Detect which cell encompasses the target text, then output its [X, Y] center coordinate. 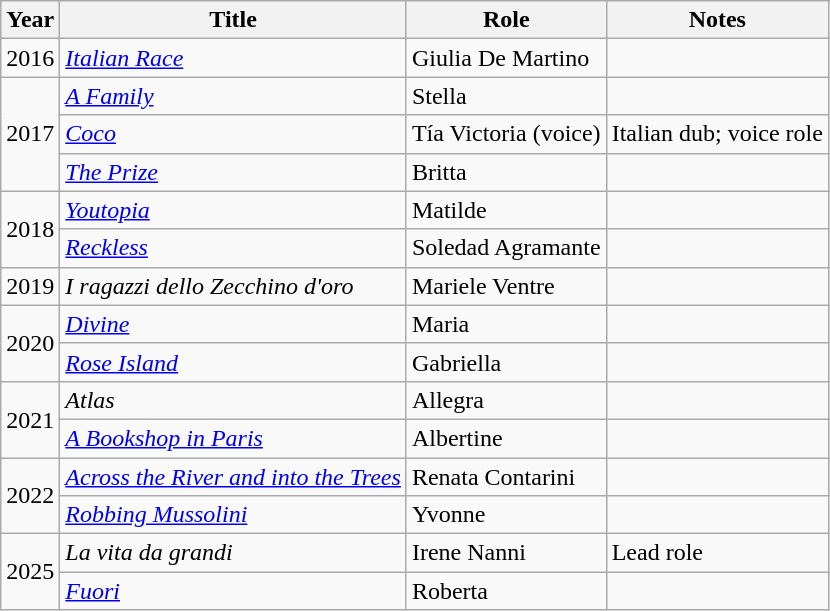
Italian Race [234, 58]
Roberta [506, 591]
Allegra [506, 400]
Atlas [234, 400]
Fuori [234, 591]
2020 [30, 343]
Renata Contarini [506, 477]
2019 [30, 286]
Maria [506, 324]
Divine [234, 324]
Youtopia [234, 210]
Title [234, 20]
Yvonne [506, 515]
Soledad Agramante [506, 248]
Role [506, 20]
The Prize [234, 172]
Stella [506, 96]
La vita da grandi [234, 553]
2022 [30, 496]
Year [30, 20]
Giulia De Martino [506, 58]
Coco [234, 134]
2018 [30, 229]
2016 [30, 58]
Across the River and into the Trees [234, 477]
A Family [234, 96]
Gabriella [506, 362]
Irene Nanni [506, 553]
Robbing Mussolini [234, 515]
Notes [717, 20]
Lead role [717, 553]
Italian dub; voice role [717, 134]
2021 [30, 419]
Rose Island [234, 362]
Matilde [506, 210]
Albertine [506, 438]
I ragazzi dello Zecchino d'oro [234, 286]
Mariele Ventre [506, 286]
A Bookshop in Paris [234, 438]
Reckless [234, 248]
Tía Victoria (voice) [506, 134]
2025 [30, 572]
2017 [30, 134]
Britta [506, 172]
